Extract the (X, Y) coordinate from the center of the cell holding the provided text.  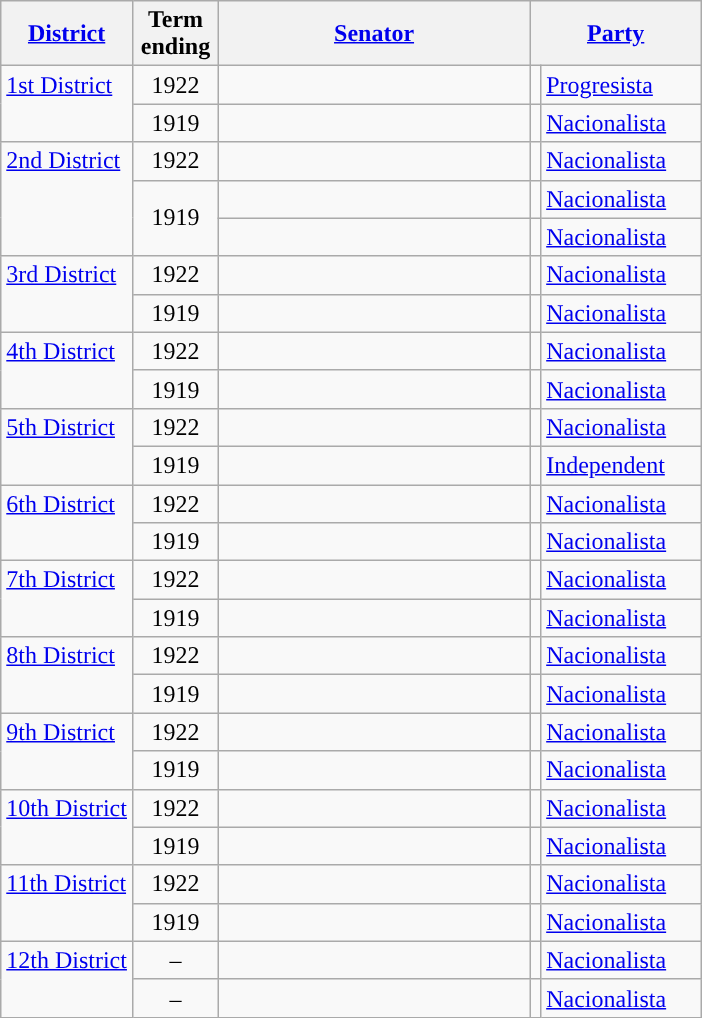
10th District (67, 827)
Party (616, 34)
Independent (622, 465)
12th District (67, 979)
9th District (67, 751)
2nd District (67, 199)
8th District (67, 675)
Senator (374, 34)
4th District (67, 370)
3rd District (67, 294)
District (67, 34)
Term ending (175, 34)
Progresista (622, 85)
11th District (67, 903)
1st District (67, 104)
7th District (67, 599)
5th District (67, 446)
6th District (67, 522)
